Detect which cell encompasses the target text, then output its [x, y] center coordinate. 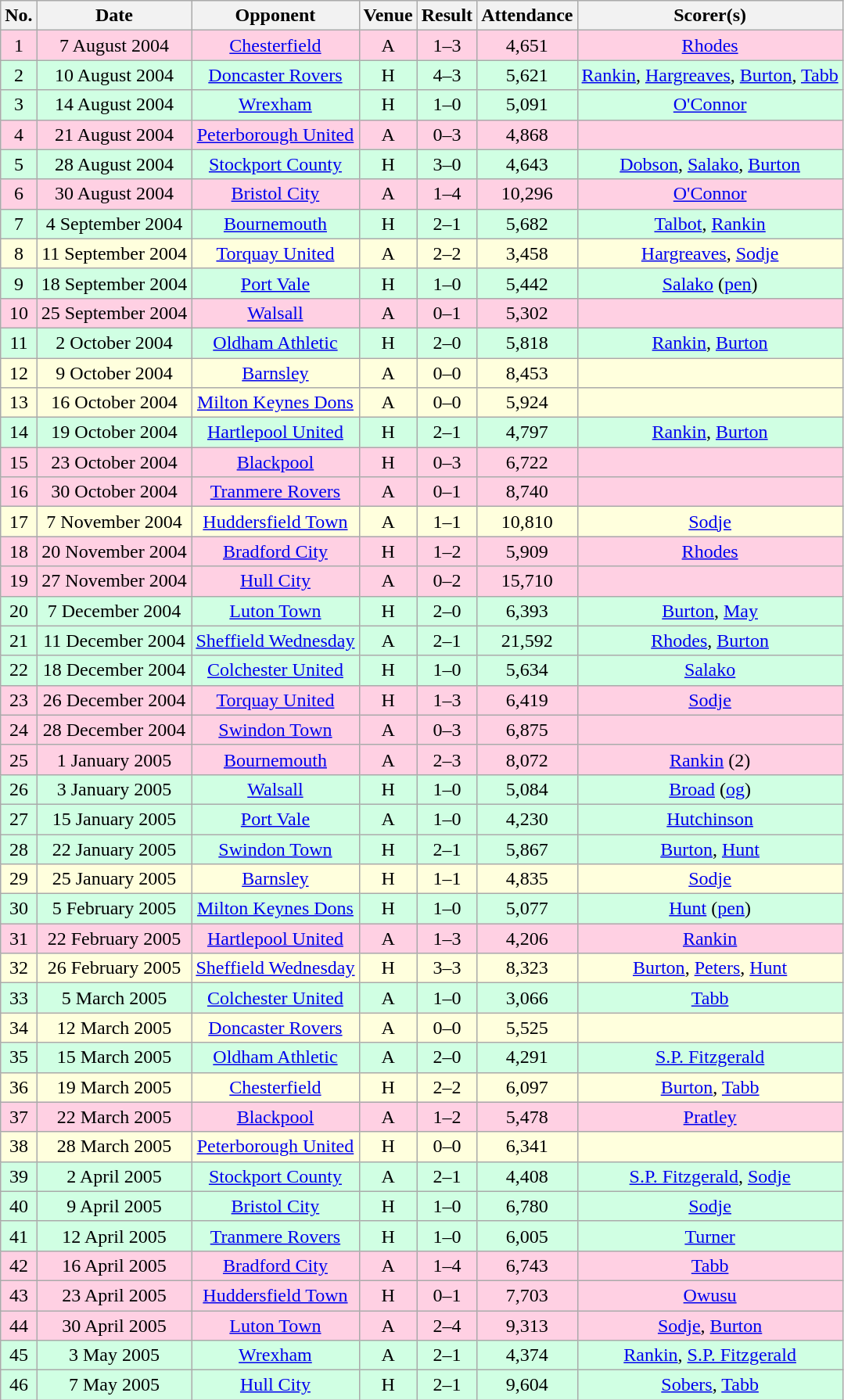
18 September 2004 [114, 283]
21 August 2004 [114, 135]
23 [19, 700]
6,341 [527, 1147]
1 January 2005 [114, 759]
46 [19, 1385]
22 January 2005 [114, 849]
25 January 2005 [114, 879]
24 [19, 730]
41 [19, 1236]
Hargreaves, Sodje [710, 253]
Date [114, 16]
Venue [388, 16]
5,682 [527, 224]
30 [19, 909]
7 December 2004 [114, 611]
7 May 2005 [114, 1385]
8,072 [527, 759]
16 [19, 492]
4 September 2004 [114, 224]
Burton, Peters, Hunt [710, 968]
8 [19, 253]
Rhodes, Burton [710, 641]
Hunt (pen) [710, 909]
26 February 2005 [114, 968]
0–2 [447, 581]
4,651 [527, 45]
4,408 [527, 1176]
6,097 [527, 1087]
3–0 [447, 164]
5,525 [527, 1028]
33 [19, 998]
Rankin [710, 939]
4–3 [447, 75]
12 [19, 373]
5,478 [527, 1117]
Salako (pen) [710, 283]
5,077 [527, 909]
32 [19, 968]
6,875 [527, 730]
5,302 [527, 313]
27 [19, 819]
Sobers, Tabb [710, 1385]
38 [19, 1147]
9 October 2004 [114, 373]
19 [19, 581]
7 November 2004 [114, 522]
10,810 [527, 522]
15 [19, 462]
5,634 [527, 670]
28 August 2004 [114, 164]
S.P. Fitzgerald [710, 1057]
6,780 [527, 1206]
Hutchinson [710, 819]
39 [19, 1176]
Rankin (2) [710, 759]
4,291 [527, 1057]
20 November 2004 [114, 551]
13 [19, 403]
22 [19, 670]
42 [19, 1265]
28 March 2005 [114, 1147]
25 [19, 759]
6,722 [527, 462]
26 [19, 789]
18 December 2004 [114, 670]
22 March 2005 [114, 1117]
2–4 [447, 1326]
10 August 2004 [114, 75]
5,084 [527, 789]
11 September 2004 [114, 253]
Opponent [275, 16]
25 September 2004 [114, 313]
Broad (og) [710, 789]
6,419 [527, 700]
30 April 2005 [114, 1326]
Burton, Hunt [710, 849]
2 October 2004 [114, 343]
10,296 [527, 194]
4,797 [527, 433]
11 [19, 343]
Salako [710, 670]
Turner [710, 1236]
8,453 [527, 373]
5,442 [527, 283]
Burton, Tabb [710, 1087]
29 [19, 879]
5 February 2005 [114, 909]
26 December 2004 [114, 700]
Rankin, Hargreaves, Burton, Tabb [710, 75]
7 [19, 224]
21,592 [527, 641]
16 April 2005 [114, 1265]
3 May 2005 [114, 1355]
8,740 [527, 492]
Rankin, S.P. Fitzgerald [710, 1355]
15,710 [527, 581]
9,604 [527, 1385]
36 [19, 1087]
3,066 [527, 998]
5,867 [527, 849]
Talbot, Rankin [710, 224]
30 October 2004 [114, 492]
43 [19, 1295]
23 October 2004 [114, 462]
6 [19, 194]
22 February 2005 [114, 939]
S.P. Fitzgerald, Sodje [710, 1176]
12 April 2005 [114, 1236]
27 November 2004 [114, 581]
7,703 [527, 1295]
3 [19, 105]
9 April 2005 [114, 1206]
15 January 2005 [114, 819]
14 [19, 433]
3–3 [447, 968]
4,374 [527, 1355]
Result [447, 16]
3 January 2005 [114, 789]
2 [19, 75]
35 [19, 1057]
7 August 2004 [114, 45]
19 March 2005 [114, 1087]
Burton, May [710, 611]
6,743 [527, 1265]
34 [19, 1028]
4,206 [527, 939]
37 [19, 1117]
28 December 2004 [114, 730]
8,323 [527, 968]
6,005 [527, 1236]
5 [19, 164]
2–3 [447, 759]
4,643 [527, 164]
5 March 2005 [114, 998]
15 March 2005 [114, 1057]
Sodje, Burton [710, 1326]
14 August 2004 [114, 105]
31 [19, 939]
18 [19, 551]
3,458 [527, 253]
5,818 [527, 343]
10 [19, 313]
Scorer(s) [710, 16]
Pratley [710, 1117]
11 December 2004 [114, 641]
44 [19, 1326]
No. [19, 16]
2 April 2005 [114, 1176]
5,091 [527, 105]
21 [19, 641]
9,313 [527, 1326]
Owusu [710, 1295]
4 [19, 135]
28 [19, 849]
40 [19, 1206]
5,621 [527, 75]
12 March 2005 [114, 1028]
19 October 2004 [114, 433]
9 [19, 283]
17 [19, 522]
Dobson, Salako, Burton [710, 164]
6,393 [527, 611]
5,924 [527, 403]
4,868 [527, 135]
4,230 [527, 819]
45 [19, 1355]
5,909 [527, 551]
Attendance [527, 16]
16 October 2004 [114, 403]
20 [19, 611]
4,835 [527, 879]
1 [19, 45]
23 April 2005 [114, 1295]
30 August 2004 [114, 194]
